Extract the (X, Y) coordinate from the center of the cell holding the provided text.  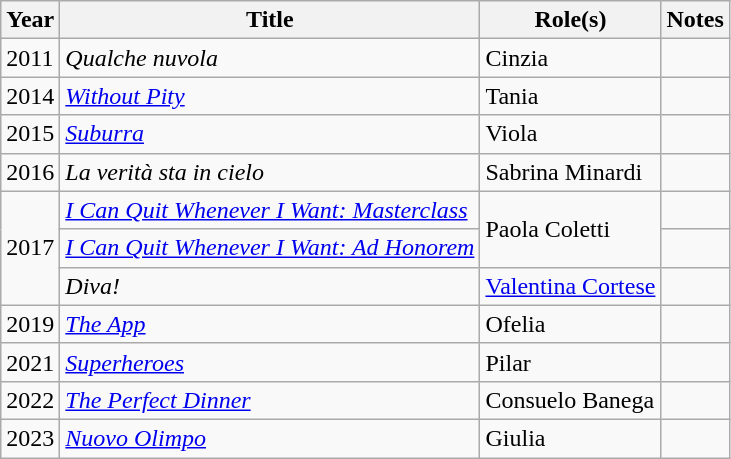
Notes (695, 20)
2023 (30, 438)
Title (270, 20)
Sabrina Minardi (570, 172)
The App (270, 324)
Viola (570, 134)
Pilar (570, 362)
Diva! (270, 286)
Qualche nuvola (270, 58)
Tania (570, 96)
Without Pity (270, 96)
Year (30, 20)
2015 (30, 134)
Ofelia (570, 324)
2016 (30, 172)
2014 (30, 96)
I Can Quit Whenever I Want: Ad Honorem (270, 248)
Role(s) (570, 20)
I Can Quit Whenever I Want: Masterclass (270, 210)
La verità sta in cielo (270, 172)
Consuelo Banega (570, 400)
2022 (30, 400)
Paola Coletti (570, 229)
Superheroes (270, 362)
2017 (30, 248)
2019 (30, 324)
Suburra (270, 134)
The Perfect Dinner (270, 400)
Valentina Cortese (570, 286)
2011 (30, 58)
Nuovo Olimpo (270, 438)
2021 (30, 362)
Cinzia (570, 58)
Giulia (570, 438)
